Find where the given text appears and provide that cell's center as (x, y) coordinate. 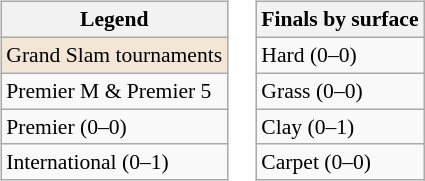
Legend (114, 20)
Premier M & Premier 5 (114, 91)
International (0–1) (114, 162)
Premier (0–0) (114, 127)
Clay (0–1) (340, 127)
Finals by surface (340, 20)
Grand Slam tournaments (114, 55)
Grass (0–0) (340, 91)
Hard (0–0) (340, 55)
Carpet (0–0) (340, 162)
